Search for the cell housing the specified text and yield its (X, Y) center coordinate. 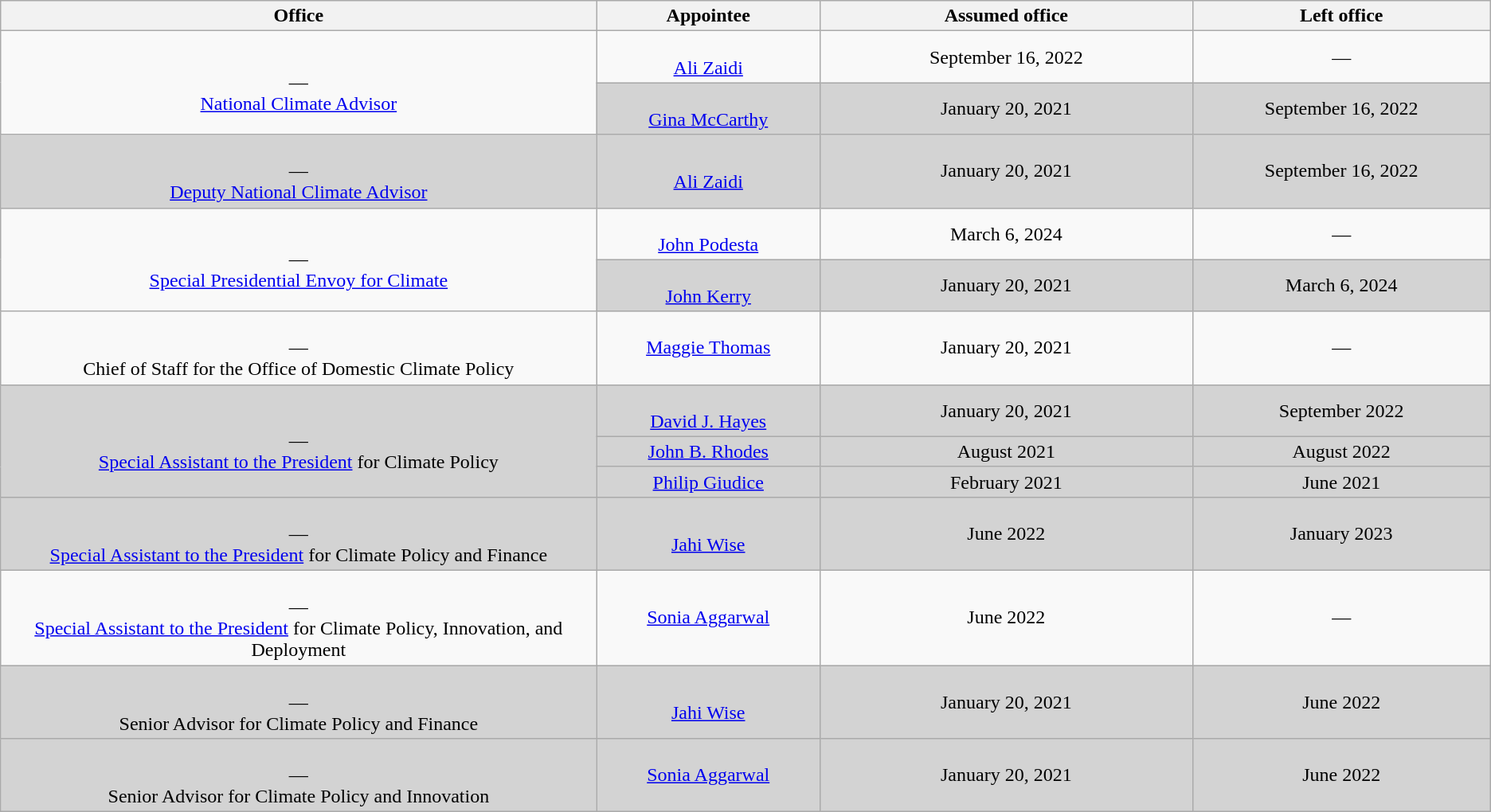
Gina McCarthy (709, 108)
—National Climate Advisor (299, 83)
Assumed office (1007, 16)
Maggie Thomas (709, 348)
Philip Giudice (709, 482)
David J. Hayes (709, 411)
John B. Rhodes (709, 451)
Left office (1341, 16)
Office (299, 16)
—Special Assistant to the President for Climate Policy, Innovation, and Deployment (299, 618)
June 2021 (1341, 482)
February 2021 (1007, 482)
—Special Assistant to the President for Climate Policy (299, 441)
September 2022 (1341, 411)
—Senior Advisor for Climate Policy and Finance (299, 702)
John Podesta (709, 234)
Appointee (709, 16)
August 2021 (1007, 451)
—Deputy National Climate Advisor (299, 171)
—Senior Advisor for Climate Policy and Innovation (299, 775)
—Chief of Staff for the Office of Domestic Climate Policy (299, 348)
John Kerry (709, 285)
—Special Presidential Envoy for Climate (299, 260)
—Special Assistant to the President for Climate Policy and Finance (299, 533)
January 2023 (1341, 533)
August 2022 (1341, 451)
